Extract the [x, y] coordinate from the center of the cell holding the provided text.  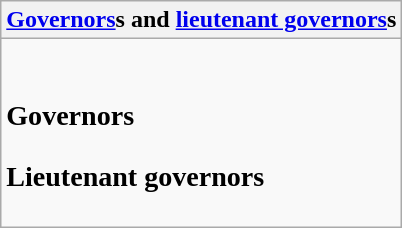
Governorss and lieutenant governorss [202, 20]
GovernorsLieutenant governors [202, 133]
